Return [X, Y] of the center of cell containing provided text 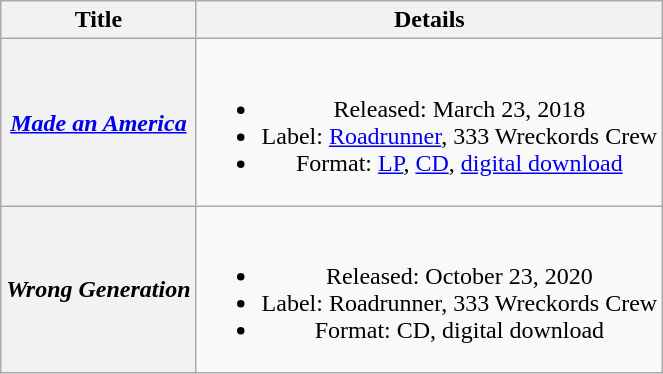
Details [430, 20]
Wrong Generation [98, 290]
Released: October 23, 2020Label: Roadrunner, 333 Wreckords CrewFormat: CD, digital download [430, 290]
Made an America [98, 122]
Released: March 23, 2018Label: Roadrunner, 333 Wreckords CrewFormat: LP, CD, digital download [430, 122]
Title [98, 20]
